Return the [x, y] coordinate for the center point of the cell that contains the specified text.  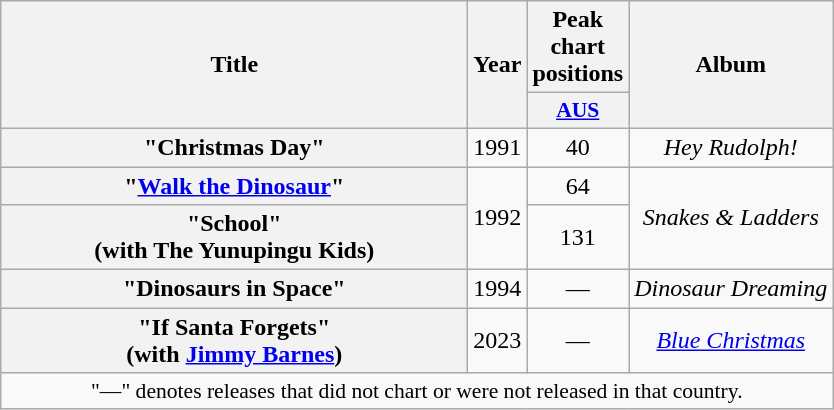
1994 [498, 289]
Peak chart positions [578, 47]
2023 [498, 340]
64 [578, 185]
"Walk the Dinosaur" [234, 185]
"Christmas Day" [234, 147]
Title [234, 65]
Blue Christmas [731, 340]
40 [578, 147]
"Dinosaurs in Space" [234, 289]
1992 [498, 218]
1991 [498, 147]
"School"(with The Yunupingu Kids) [234, 238]
Album [731, 65]
Dinosaur Dreaming [731, 289]
131 [578, 238]
"If Santa Forgets"(with Jimmy Barnes) [234, 340]
AUS [578, 111]
Year [498, 65]
Snakes & Ladders [731, 218]
"—" denotes releases that did not chart or were not released in that country. [417, 391]
Hey Rudolph! [731, 147]
